Pinpoint the cell where the given text exists, returning its [X, Y] midpoint coordinate. 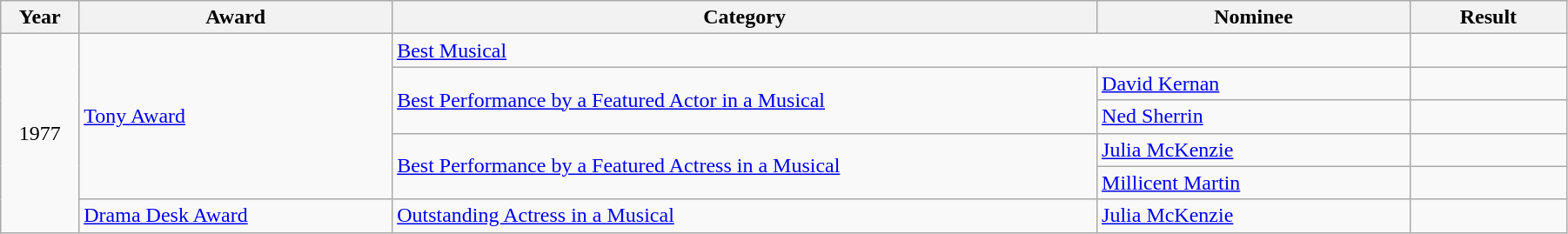
David Kernan [1254, 84]
Award [236, 17]
Best Musical [901, 50]
Category [745, 17]
Year [40, 17]
Drama Desk Award [236, 216]
Outstanding Actress in a Musical [745, 216]
Tony Award [236, 117]
Millicent Martin [1254, 183]
Nominee [1254, 17]
1977 [40, 133]
Best Performance by a Featured Actor in a Musical [745, 100]
Best Performance by a Featured Actress in a Musical [745, 166]
Ned Sherrin [1254, 117]
Result [1488, 17]
